Return the [X, Y] coordinate for the center point of the cell that contains the specified text.  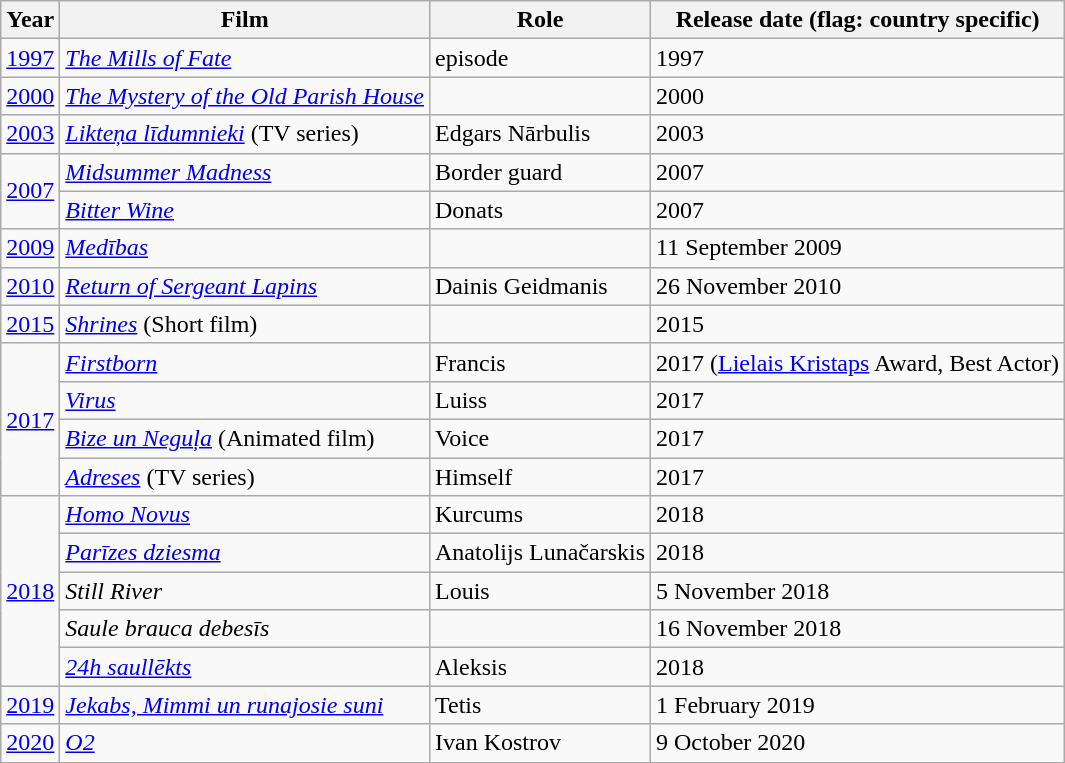
Anatolijs Lunačarskis [540, 553]
Luiss [540, 400]
Voice [540, 438]
Parīzes dziesma [245, 553]
Midsummer Madness [245, 172]
2017 (Lielais Kristaps Award, Best Actor) [858, 362]
Adreses (TV series) [245, 477]
episode [540, 58]
2020 [30, 743]
Himself [540, 477]
Edgars Nārbulis [540, 134]
Border guard [540, 172]
Donats [540, 210]
Film [245, 20]
Still River [245, 591]
Homo Novus [245, 515]
2009 [30, 248]
Likteņa līdumnieki (TV series) [245, 134]
Tetis [540, 705]
Aleksis [540, 667]
Release date (flag: country specific) [858, 20]
2019 [30, 705]
Role [540, 20]
Return of Sergeant Lapins [245, 286]
Shrines (Short film) [245, 324]
26 November 2010 [858, 286]
Medības [245, 248]
5 November 2018 [858, 591]
Kurcums [540, 515]
1 February 2019 [858, 705]
O2 [245, 743]
Jekabs, Mimmi un runajosie suni [245, 705]
2010 [30, 286]
Louis [540, 591]
24h saullēkts [245, 667]
Year [30, 20]
Ivan Kostrov [540, 743]
Bize un Neguļa (Animated film) [245, 438]
Francis [540, 362]
The Mystery of the Old Parish House [245, 96]
Dainis Geidmanis [540, 286]
16 November 2018 [858, 629]
9 October 2020 [858, 743]
11 September 2009 [858, 248]
Bitter Wine [245, 210]
Saule brauca debesīs [245, 629]
Virus [245, 400]
The Mills of Fate [245, 58]
Firstborn [245, 362]
